Identify which cell holds the provided text, then report its [x, y] central coordinate. 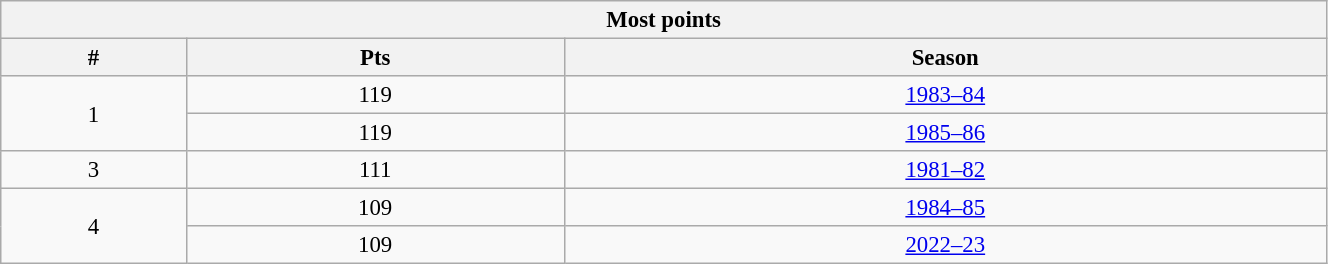
# [94, 58]
Most points [664, 20]
3 [94, 170]
Pts [375, 58]
1 [94, 114]
1981–82 [945, 170]
1985–86 [945, 133]
1984–85 [945, 208]
1983–84 [945, 95]
111 [375, 170]
2022–23 [945, 245]
Season [945, 58]
4 [94, 226]
